Scan for the cell matching the given text and deliver its (x, y) coordinate at center. 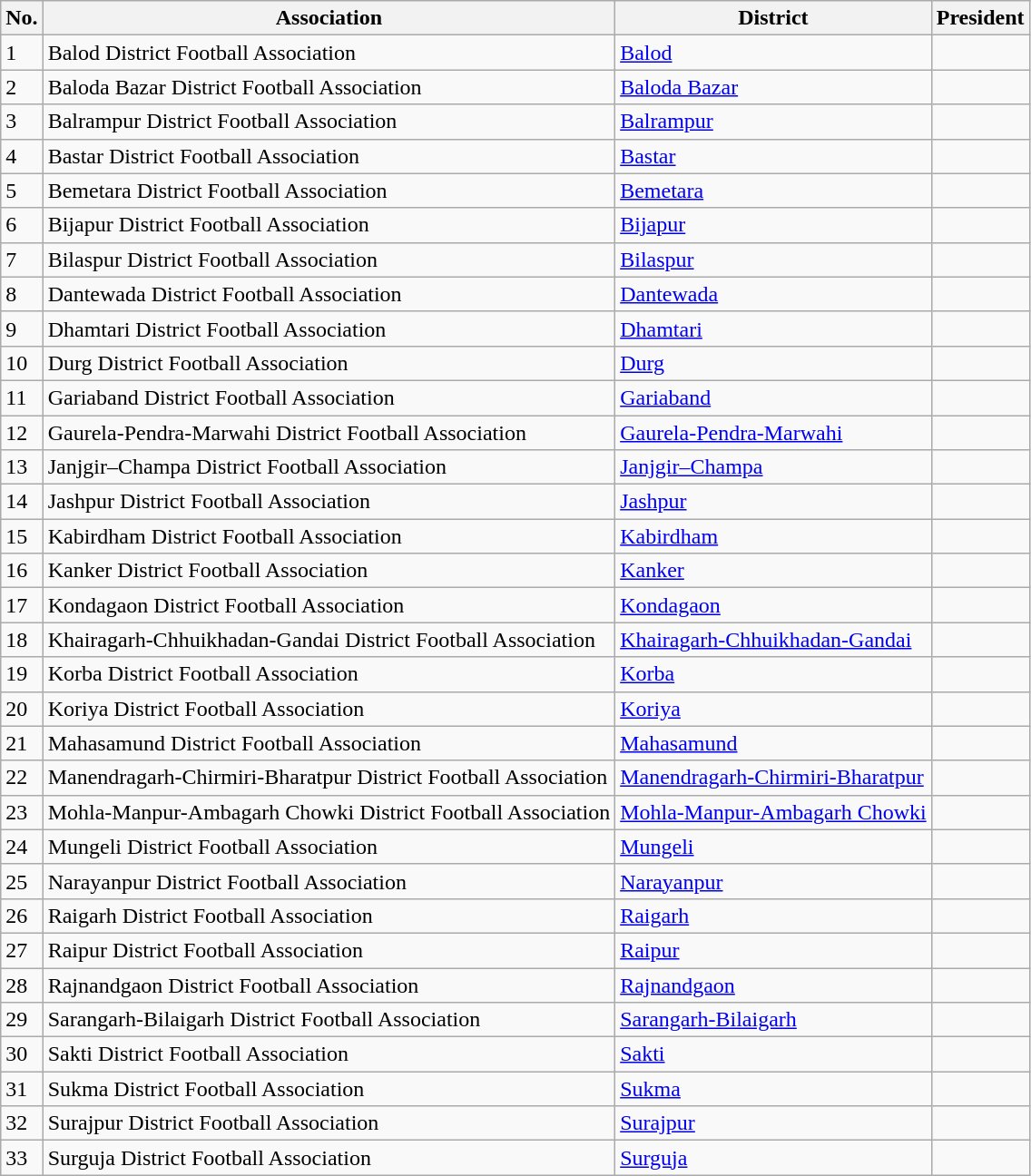
Balrampur District Football Association (329, 122)
Gaurela-Pendra-Marwahi District Football Association (329, 433)
Baloda Bazar (773, 87)
District (773, 18)
Mohla-Manpur-Ambagarh Chowki (773, 812)
Manendragarh-Chirmiri-Bharatpur (773, 778)
31 (22, 1089)
Rajnandgaon (773, 985)
Bilaspur District Football Association (329, 260)
Khairagarh-Chhuikhadan-Gandai (773, 640)
Balrampur (773, 122)
Surguja (773, 1158)
Kanker (773, 571)
Dhamtari District Football Association (329, 328)
2 (22, 87)
Bemetara District Football Association (329, 191)
Kondagaon (773, 605)
Gariaband (773, 397)
1 (22, 53)
Narayanpur (773, 881)
5 (22, 191)
Koriya (773, 709)
Kanker District Football Association (329, 571)
21 (22, 743)
Balod (773, 53)
4 (22, 156)
Jashpur (773, 502)
Kabirdham District Football Association (329, 536)
Koriya District Football Association (329, 709)
Mahasamund (773, 743)
Kondagaon District Football Association (329, 605)
Mungeli District Football Association (329, 847)
9 (22, 328)
Bastar District Football Association (329, 156)
Korba District Football Association (329, 674)
Bastar (773, 156)
Raigarh (773, 916)
24 (22, 847)
Dantewada District Football Association (329, 294)
27 (22, 950)
Sarangarh-Bilaigarh (773, 1020)
20 (22, 709)
12 (22, 433)
Sukma District Football Association (329, 1089)
Sukma (773, 1089)
Surajpur (773, 1123)
Raipur (773, 950)
Sakti District Football Association (329, 1054)
Manendragarh-Chirmiri-Bharatpur District Football Association (329, 778)
28 (22, 985)
11 (22, 397)
Surajpur District Football Association (329, 1123)
Jashpur District Football Association (329, 502)
Baloda Bazar District Football Association (329, 87)
7 (22, 260)
25 (22, 881)
14 (22, 502)
President (980, 18)
16 (22, 571)
8 (22, 294)
Korba (773, 674)
Dantewada (773, 294)
Janjgir–Champa District Football Association (329, 467)
29 (22, 1020)
Khairagarh-Chhuikhadan-Gandai District Football Association (329, 640)
10 (22, 363)
Bilaspur (773, 260)
15 (22, 536)
Raipur District Football Association (329, 950)
Dhamtari (773, 328)
33 (22, 1158)
6 (22, 225)
No. (22, 18)
Bijapur (773, 225)
Narayanpur District Football Association (329, 881)
Janjgir–Champa (773, 467)
Sakti (773, 1054)
32 (22, 1123)
Durg (773, 363)
Rajnandgaon District Football Association (329, 985)
30 (22, 1054)
Bijapur District Football Association (329, 225)
Surguja District Football Association (329, 1158)
Gaurela-Pendra-Marwahi (773, 433)
Raigarh District Football Association (329, 916)
19 (22, 674)
Bemetara (773, 191)
22 (22, 778)
Mahasamund District Football Association (329, 743)
Mohla-Manpur-Ambagarh Chowki District Football Association (329, 812)
17 (22, 605)
Durg District Football Association (329, 363)
13 (22, 467)
Association (329, 18)
26 (22, 916)
Balod District Football Association (329, 53)
Mungeli (773, 847)
Kabirdham (773, 536)
3 (22, 122)
18 (22, 640)
Gariaband District Football Association (329, 397)
Sarangarh-Bilaigarh District Football Association (329, 1020)
23 (22, 812)
